Extract the (x, y) coordinate from the center of the cell holding the provided text.  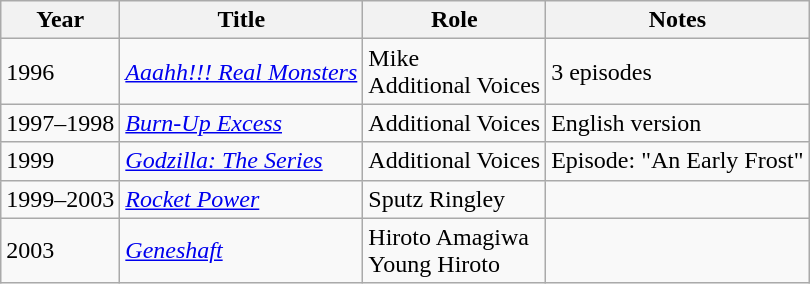
Sputz Ringley (454, 199)
Role (454, 20)
3 episodes (678, 72)
1999–2003 (60, 199)
English version (678, 123)
2003 (60, 250)
Burn-Up Excess (242, 123)
Aaahh!!! Real Monsters (242, 72)
MikeAdditional Voices (454, 72)
Episode: "An Early Frost" (678, 161)
Hiroto AmagiwaYoung Hiroto (454, 250)
Year (60, 20)
1999 (60, 161)
Godzilla: The Series (242, 161)
Notes (678, 20)
Geneshaft (242, 250)
1996 (60, 72)
Rocket Power (242, 199)
Title (242, 20)
1997–1998 (60, 123)
